Locate the cell with the specified text and output its (X, Y) center coordinate. 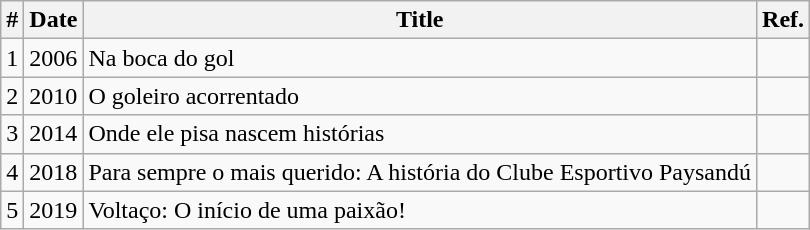
Para sempre o mais querido: A história do Clube Esportivo Paysandú (420, 172)
Ref. (784, 20)
Onde ele pisa nascem histórias (420, 134)
2019 (54, 210)
1 (12, 58)
4 (12, 172)
2006 (54, 58)
O goleiro acorrentado (420, 96)
2014 (54, 134)
2018 (54, 172)
Date (54, 20)
2010 (54, 96)
Voltaço: O início de uma paixão! (420, 210)
3 (12, 134)
Title (420, 20)
5 (12, 210)
Na boca do gol (420, 58)
# (12, 20)
2 (12, 96)
